Locate the cell with the specified text and output its (X, Y) center coordinate. 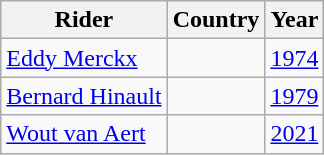
Wout van Aert (84, 134)
Year (294, 20)
1979 (294, 96)
2021 (294, 134)
1974 (294, 58)
Rider (84, 20)
Bernard Hinault (84, 96)
Eddy Merckx (84, 58)
Country (216, 20)
